Detect which cell encompasses the target text, then output its (X, Y) center coordinate. 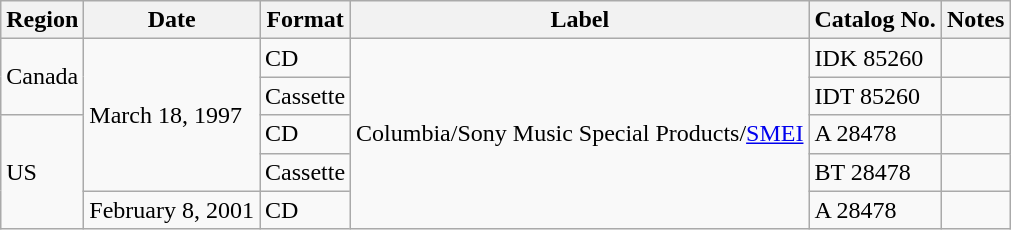
IDT 85260 (875, 96)
US (42, 172)
Catalog No. (875, 20)
March 18, 1997 (172, 115)
Date (172, 20)
Canada (42, 77)
Region (42, 20)
Columbia/Sony Music Special Products/SMEI (580, 134)
IDK 85260 (875, 58)
February 8, 2001 (172, 210)
Label (580, 20)
BT 28478 (875, 172)
Notes (975, 20)
Format (306, 20)
